Scan for the cell matching the given text and deliver its (x, y) coordinate at center. 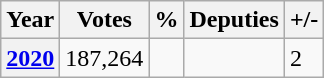
Deputies (234, 20)
+/- (304, 20)
187,264 (104, 58)
2020 (30, 58)
Votes (104, 20)
% (166, 20)
Year (30, 20)
2 (304, 58)
